Search for the cell housing the specified text and yield its (X, Y) center coordinate. 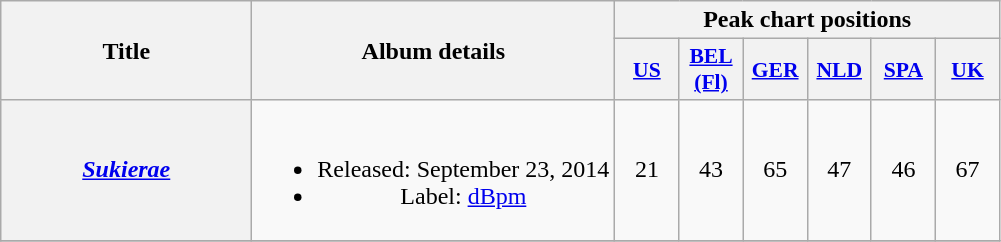
65 (775, 170)
NLD (839, 70)
Album details (434, 50)
Sukierae (126, 170)
BEL(Fl) (711, 70)
67 (967, 170)
46 (903, 170)
Peak chart positions (808, 20)
Title (126, 50)
43 (711, 170)
Released: September 23, 2014Label: dBpm (434, 170)
US (647, 70)
SPA (903, 70)
UK (967, 70)
GER (775, 70)
21 (647, 170)
47 (839, 170)
